Scan for the cell matching the given text and deliver its (X, Y) coordinate at center. 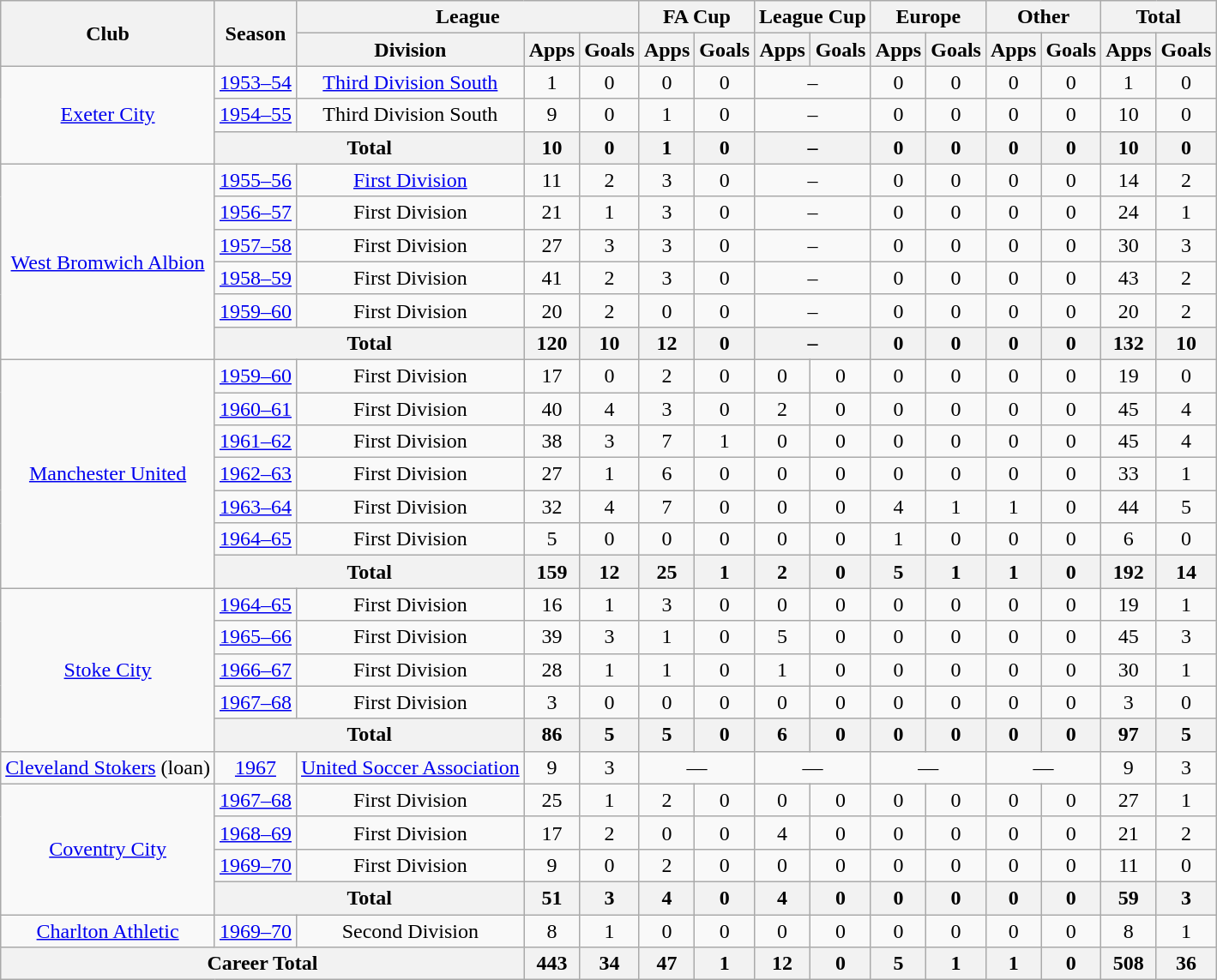
159 (551, 572)
1958–59 (256, 278)
Division (410, 50)
1963–64 (256, 507)
16 (551, 604)
97 (1129, 735)
36 (1186, 964)
47 (666, 964)
33 (1129, 474)
39 (551, 637)
Club (108, 33)
1954–55 (256, 115)
51 (551, 898)
1960–61 (256, 409)
1957–58 (256, 245)
1968–69 (256, 833)
1966–67 (256, 670)
44 (1129, 507)
41 (551, 278)
Coventry City (108, 849)
28 (551, 670)
Exeter City (108, 115)
League Cup (813, 17)
Season (256, 33)
Charlton Athletic (108, 930)
Europe (928, 17)
Manchester United (108, 473)
FA Cup (696, 17)
32 (551, 507)
Stoke City (108, 670)
Career Total (262, 964)
United Soccer Association (410, 767)
120 (551, 343)
43 (1129, 278)
1955–56 (256, 180)
Second Division (410, 930)
40 (551, 409)
1965–66 (256, 637)
1953–54 (256, 82)
38 (551, 442)
1962–63 (256, 474)
192 (1129, 572)
443 (551, 964)
34 (610, 964)
West Bromwich Albion (108, 262)
86 (551, 735)
1961–62 (256, 442)
1967 (256, 767)
1956–57 (256, 213)
Other (1043, 17)
508 (1129, 964)
132 (1129, 343)
Cleveland Stokers (loan) (108, 767)
59 (1129, 898)
League (467, 17)
24 (1129, 213)
